Locate the cell with the specified text and output its (X, Y) center coordinate. 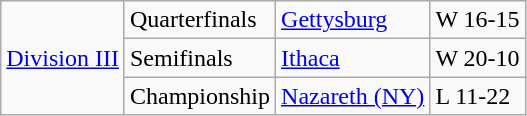
Division III (63, 58)
Nazareth (NY) (353, 96)
Semifinals (200, 58)
Quarterfinals (200, 20)
Ithaca (353, 58)
W 20-10 (478, 58)
Championship (200, 96)
L 11-22 (478, 96)
Gettysburg (353, 20)
W 16-15 (478, 20)
